Pinpoint the cell where the given text exists, returning its [X, Y] midpoint coordinate. 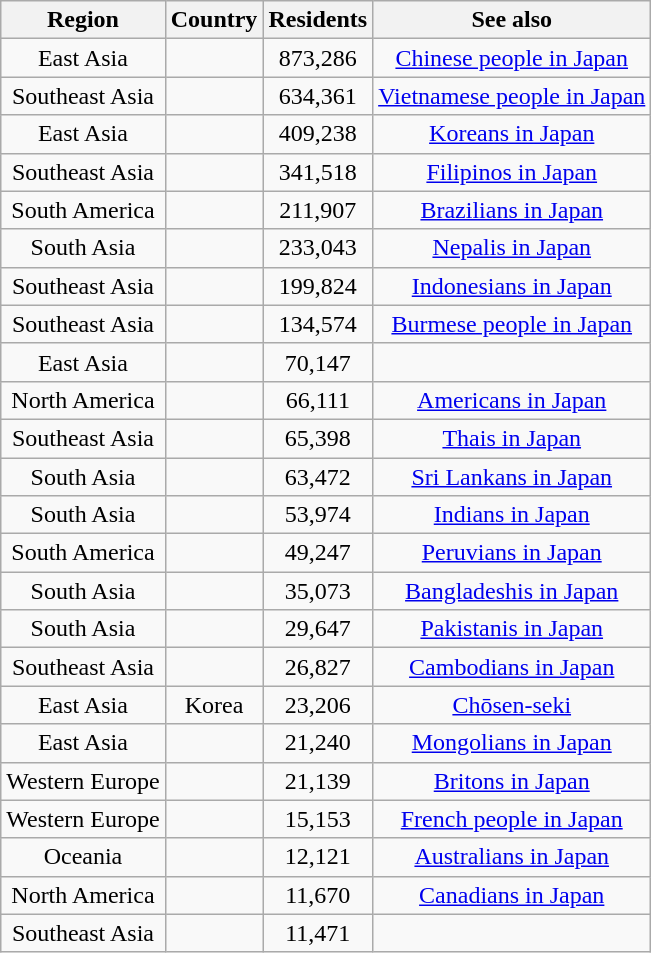
134,574 [318, 324]
49,247 [318, 553]
21,139 [318, 781]
Oceania [83, 857]
23,206 [318, 705]
Mongolians in Japan [512, 743]
409,238 [318, 134]
Region [83, 20]
26,827 [318, 667]
Nepalis in Japan [512, 248]
Chinese people in Japan [512, 58]
Cambodians in Japan [512, 667]
634,361 [318, 96]
Thais in Japan [512, 438]
Vietnamese people in Japan [512, 96]
63,472 [318, 477]
199,824 [318, 286]
873,286 [318, 58]
Pakistanis in Japan [512, 629]
Sri Lankans in Japan [512, 477]
French people in Japan [512, 819]
Bangladeshis in Japan [512, 591]
See also [512, 20]
Residents [318, 20]
12,121 [318, 857]
341,518 [318, 172]
65,398 [318, 438]
Canadians in Japan [512, 895]
70,147 [318, 362]
11,670 [318, 895]
35,073 [318, 591]
Burmese people in Japan [512, 324]
Britons in Japan [512, 781]
66,111 [318, 400]
Australians in Japan [512, 857]
Brazilians in Japan [512, 210]
15,153 [318, 819]
Peruvians in Japan [512, 553]
233,043 [318, 248]
Country [214, 20]
29,647 [318, 629]
Chōsen-seki [512, 705]
211,907 [318, 210]
Indians in Japan [512, 515]
Americans in Japan [512, 400]
Korea [214, 705]
21,240 [318, 743]
53,974 [318, 515]
Filipinos in Japan [512, 172]
Koreans in Japan [512, 134]
Indonesians in Japan [512, 286]
11,471 [318, 933]
